Provide the (x, y) coordinate of the cell's center where the given text is located.  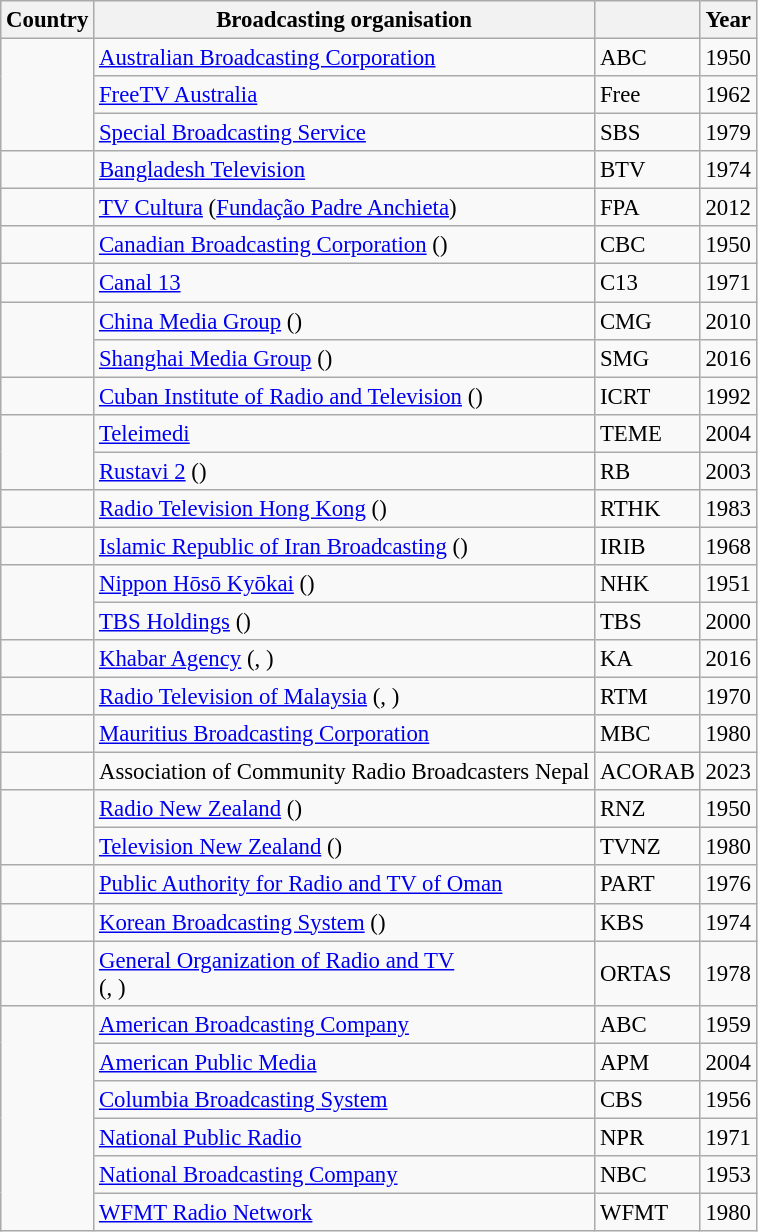
1956 (728, 1100)
Radio Television Hong Kong () (344, 509)
1962 (728, 95)
Television New Zealand () (344, 847)
2003 (728, 471)
Special Broadcasting Service (344, 133)
NBC (648, 1175)
RTM (648, 697)
National Broadcasting Company (344, 1175)
TVNZ (648, 847)
American Public Media (344, 1062)
Nippon Hōsō Kyōkai () (344, 584)
PART (648, 885)
NPR (648, 1137)
CBS (648, 1100)
1968 (728, 546)
Korean Broadcasting System () (344, 922)
Khabar Agency (, ) (344, 659)
Australian Broadcasting Corporation (344, 58)
Shanghai Media Group () (344, 358)
CMG (648, 321)
Radio Television of Malaysia (, ) (344, 697)
Country (48, 20)
FreeTV Australia (344, 95)
CBC (648, 245)
Islamic Republic of Iran Broadcasting () (344, 546)
BTV (648, 170)
KBS (648, 922)
1970 (728, 697)
Year (728, 20)
Columbia Broadcasting System (344, 1100)
WFMT Radio Network (344, 1212)
KA (648, 659)
SBS (648, 133)
1983 (728, 509)
National Public Radio (344, 1137)
China Media Group () (344, 321)
1992 (728, 396)
IRIB (648, 546)
MBC (648, 734)
TBS (648, 621)
2023 (728, 772)
1951 (728, 584)
APM (648, 1062)
WFMT (648, 1212)
RB (648, 471)
1953 (728, 1175)
2000 (728, 621)
1978 (728, 974)
C13 (648, 283)
1976 (728, 885)
Rustavi 2 () (344, 471)
Canal 13 (344, 283)
TEME (648, 433)
Mauritius Broadcasting Corporation (344, 734)
General Organization of Radio and TV(, ) (344, 974)
Teleimedi (344, 433)
Broadcasting organisation (344, 20)
2010 (728, 321)
Cuban Institute of Radio and Television () (344, 396)
ICRT (648, 396)
American Broadcasting Company (344, 1024)
Free (648, 95)
Public Authority for Radio and TV of Oman (344, 885)
TBS Holdings () (344, 621)
NHK (648, 584)
Association of Community Radio Broadcasters Nepal (344, 772)
RNZ (648, 809)
2012 (728, 208)
TV Cultura (Fundação Padre Anchieta) (344, 208)
SMG (648, 358)
Canadian Broadcasting Corporation () (344, 245)
ACORAB (648, 772)
RTHK (648, 509)
1979 (728, 133)
FPA (648, 208)
1959 (728, 1024)
Radio New Zealand () (344, 809)
Bangladesh Television (344, 170)
ORTAS (648, 974)
